Find where the given text appears and provide that cell's center as (X, Y) coordinate. 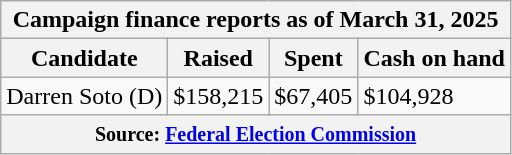
Campaign finance reports as of March 31, 2025 (256, 20)
Spent (314, 58)
$104,928 (434, 96)
Cash on hand (434, 58)
$158,215 (218, 96)
Raised (218, 58)
Darren Soto (D) (84, 96)
$67,405 (314, 96)
Source: Federal Election Commission (256, 134)
Candidate (84, 58)
